Find where the given text appears and provide that cell's center as [x, y] coordinate. 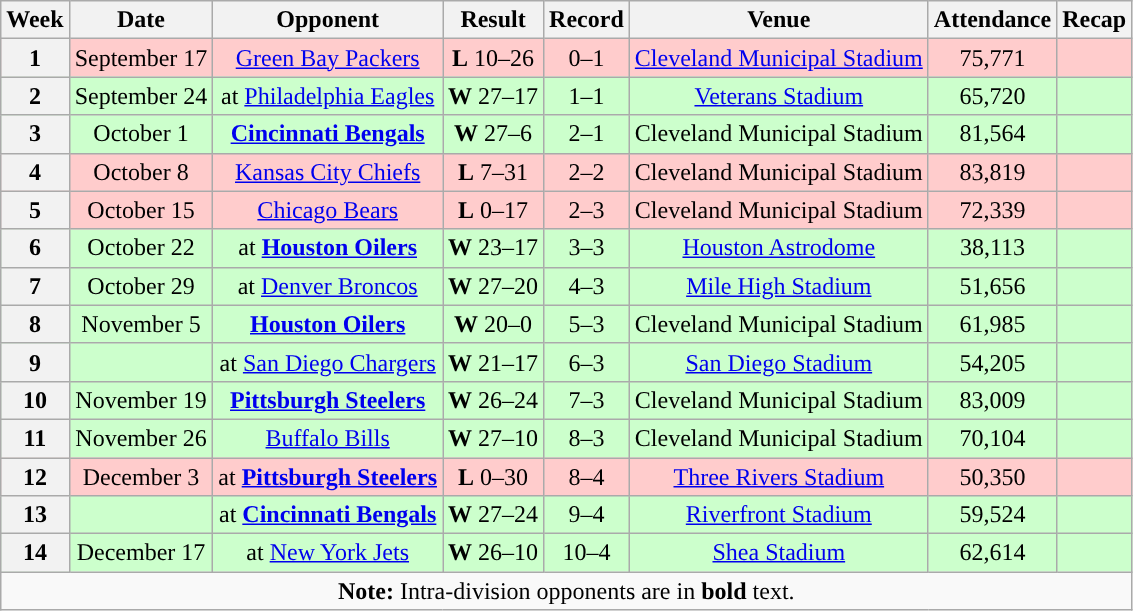
W 27–6 [494, 134]
W 27–20 [494, 286]
1–1 [587, 96]
5–3 [587, 324]
3 [35, 134]
at Houston Oilers [328, 248]
at Pittsburgh Steelers [328, 477]
62,614 [992, 553]
Venue [778, 20]
2–2 [587, 172]
11 [35, 438]
at San Diego Chargers [328, 362]
September 24 [141, 96]
13 [35, 515]
Date [141, 20]
Week [35, 20]
L 0–30 [494, 477]
Record [587, 20]
W 20–0 [494, 324]
9–4 [587, 515]
Riverfront Stadium [778, 515]
83,819 [992, 172]
October 1 [141, 134]
W 21–17 [494, 362]
4 [35, 172]
2–1 [587, 134]
7–3 [587, 400]
70,104 [992, 438]
November 5 [141, 324]
at New York Jets [328, 553]
6 [35, 248]
8 [35, 324]
W 26–24 [494, 400]
Kansas City Chiefs [328, 172]
Veterans Stadium [778, 96]
75,771 [992, 58]
51,656 [992, 286]
Shea Stadium [778, 553]
at Cincinnati Bengals [328, 515]
November 19 [141, 400]
September 17 [141, 58]
October 15 [141, 210]
L 0–17 [494, 210]
Opponent [328, 20]
October 8 [141, 172]
W 26–10 [494, 553]
8–4 [587, 477]
Green Bay Packers [328, 58]
Pittsburgh Steelers [328, 400]
12 [35, 477]
83,009 [992, 400]
4–3 [587, 286]
0–1 [587, 58]
50,350 [992, 477]
W 27–24 [494, 515]
at Philadelphia Eagles [328, 96]
1 [35, 58]
Mile High Stadium [778, 286]
5 [35, 210]
November 26 [141, 438]
6–3 [587, 362]
Attendance [992, 20]
Recap [1094, 20]
Note: Intra-division opponents are in bold text. [566, 591]
December 3 [141, 477]
59,524 [992, 515]
L 10–26 [494, 58]
72,339 [992, 210]
38,113 [992, 248]
December 17 [141, 553]
Houston Astrodome [778, 248]
San Diego Stadium [778, 362]
October 22 [141, 248]
W 27–10 [494, 438]
14 [35, 553]
65,720 [992, 96]
7 [35, 286]
2 [35, 96]
Houston Oilers [328, 324]
at Denver Broncos [328, 286]
Chicago Bears [328, 210]
10 [35, 400]
9 [35, 362]
10–4 [587, 553]
54,205 [992, 362]
L 7–31 [494, 172]
October 29 [141, 286]
W 23–17 [494, 248]
Cincinnati Bengals [328, 134]
Three Rivers Stadium [778, 477]
81,564 [992, 134]
8–3 [587, 438]
2–3 [587, 210]
Buffalo Bills [328, 438]
W 27–17 [494, 96]
61,985 [992, 324]
3–3 [587, 248]
Result [494, 20]
